Identify which cell holds the provided text, then report its [X, Y] central coordinate. 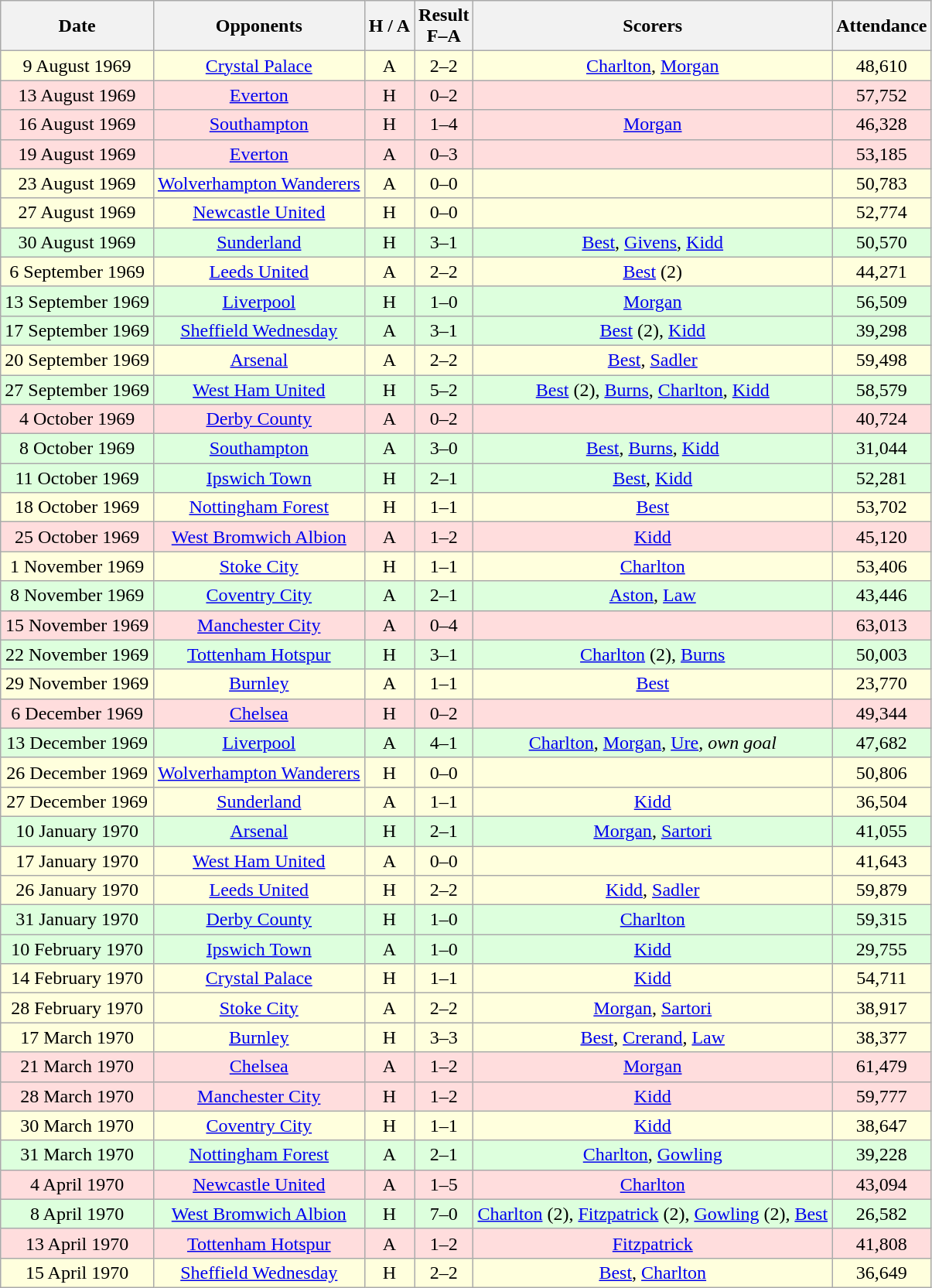
9 August 1969 [77, 66]
15 November 1969 [77, 625]
49,344 [882, 713]
50,783 [882, 183]
31,044 [882, 449]
43,446 [882, 596]
54,711 [882, 979]
41,643 [882, 861]
Opponents [258, 26]
14 February 1970 [77, 979]
31 January 1970 [77, 920]
39,298 [882, 330]
59,315 [882, 920]
28 March 1970 [77, 1096]
3–0 [444, 449]
50,806 [882, 772]
58,579 [882, 389]
59,498 [882, 360]
48,610 [882, 66]
H / A [389, 26]
27 September 1969 [77, 389]
26 January 1970 [77, 890]
43,094 [882, 1184]
1 November 1969 [77, 566]
11 October 1969 [77, 478]
61,479 [882, 1067]
59,879 [882, 890]
Aston, Law [653, 596]
29,755 [882, 949]
Charlton (2), Fitzpatrick (2), Gowling (2), Best [653, 1214]
50,003 [882, 654]
53,702 [882, 507]
Scorers [653, 26]
28 February 1970 [77, 1008]
23 August 1969 [77, 183]
3–3 [444, 1037]
8 April 1970 [77, 1214]
8 October 1969 [77, 449]
38,647 [882, 1126]
Charlton, Morgan [653, 66]
19 August 1969 [77, 154]
18 October 1969 [77, 507]
10 January 1970 [77, 831]
16 August 1969 [77, 125]
26,582 [882, 1214]
20 September 1969 [77, 360]
Best, Crerand, Law [653, 1037]
52,774 [882, 213]
63,013 [882, 625]
30 March 1970 [77, 1126]
Date [77, 26]
6 September 1969 [77, 272]
Kidd, Sadler [653, 890]
27 December 1969 [77, 801]
30 August 1969 [77, 242]
15 April 1970 [77, 1273]
4 April 1970 [77, 1184]
4 October 1969 [77, 419]
1–4 [444, 125]
26 December 1969 [77, 772]
23,770 [882, 684]
Best (2), Burns, Charlton, Kidd [653, 389]
39,228 [882, 1155]
46,328 [882, 125]
52,281 [882, 478]
38,377 [882, 1037]
44,271 [882, 272]
13 August 1969 [77, 95]
0–4 [444, 625]
17 January 1970 [77, 861]
25 October 1969 [77, 537]
22 November 1969 [77, 654]
53,406 [882, 566]
Attendance [882, 26]
0–3 [444, 154]
41,808 [882, 1243]
10 February 1970 [77, 949]
27 August 1969 [77, 213]
40,724 [882, 419]
50,570 [882, 242]
47,682 [882, 743]
4–1 [444, 743]
ResultF–A [444, 26]
13 September 1969 [77, 301]
36,649 [882, 1273]
45,120 [882, 537]
56,509 [882, 301]
57,752 [882, 95]
Best (2) [653, 272]
Best, Kidd [653, 478]
Charlton (2), Burns [653, 654]
Best (2), Kidd [653, 330]
17 September 1969 [77, 330]
36,504 [882, 801]
6 December 1969 [77, 713]
29 November 1969 [77, 684]
8 November 1969 [77, 596]
13 April 1970 [77, 1243]
41,055 [882, 831]
38,917 [882, 1008]
21 March 1970 [77, 1067]
Best, Charlton [653, 1273]
7–0 [444, 1214]
59,777 [882, 1096]
Fitzpatrick [653, 1243]
Charlton, Morgan, Ure, own goal [653, 743]
Best, Sadler [653, 360]
31 March 1970 [77, 1155]
1–5 [444, 1184]
Charlton, Gowling [653, 1155]
Best, Givens, Kidd [653, 242]
13 December 1969 [77, 743]
53,185 [882, 154]
Best, Burns, Kidd [653, 449]
17 March 1970 [77, 1037]
5–2 [444, 389]
